Return (X, Y) of the center of cell containing provided text 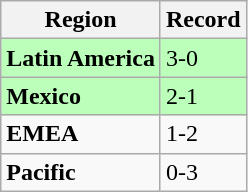
Record (203, 20)
Latin America (81, 58)
Region (81, 20)
1-2 (203, 134)
3-0 (203, 58)
Pacific (81, 172)
2-1 (203, 96)
0-3 (203, 172)
EMEA (81, 134)
Mexico (81, 96)
